Extract the [x, y] coordinate from the center of the cell holding the provided text.  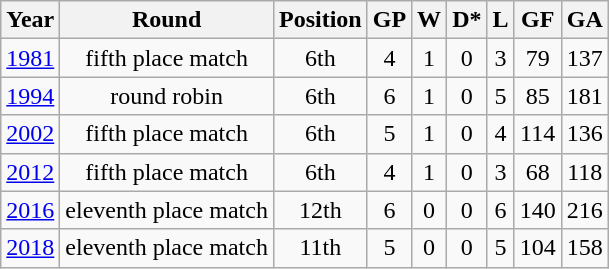
2012 [30, 172]
D* [467, 20]
85 [538, 96]
118 [584, 172]
2016 [30, 210]
2018 [30, 248]
2002 [30, 134]
68 [538, 172]
1981 [30, 58]
114 [538, 134]
136 [584, 134]
GP [389, 20]
216 [584, 210]
round robin [167, 96]
Year [30, 20]
W [430, 20]
158 [584, 248]
GA [584, 20]
104 [538, 248]
1994 [30, 96]
79 [538, 58]
181 [584, 96]
Position [320, 20]
L [500, 20]
Round [167, 20]
140 [538, 210]
11th [320, 248]
137 [584, 58]
GF [538, 20]
12th [320, 210]
